Scan for the cell matching the given text and deliver its (X, Y) coordinate at center. 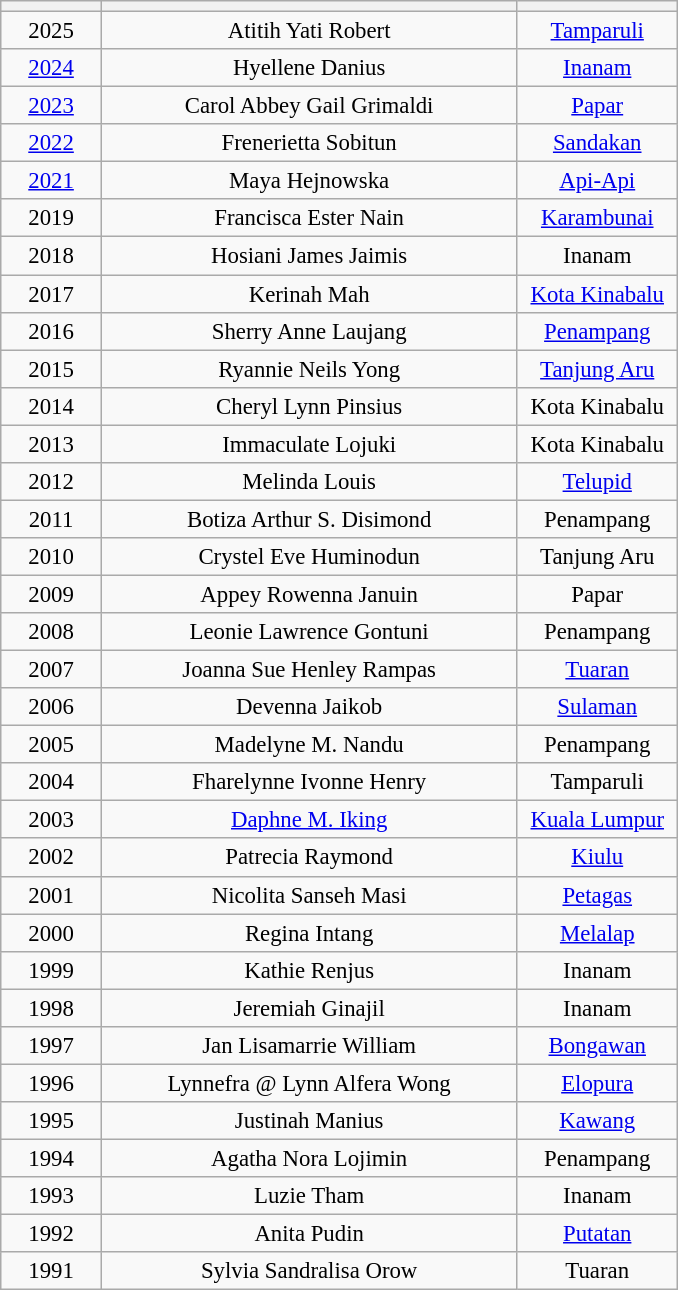
Jeremiah Ginajil (309, 1008)
Devenna Jaikob (309, 707)
2000 (52, 933)
Nicolita Sanseh Masi (309, 895)
Melalap (598, 933)
2005 (52, 745)
2025 (52, 31)
2011 (52, 519)
Telupid (598, 482)
1997 (52, 1046)
2010 (52, 557)
Hosiani James Jaimis (309, 256)
Bongawan (598, 1046)
1994 (52, 1158)
Anita Pudin (309, 1234)
Kiulu (598, 858)
Kerinah Mah (309, 294)
1998 (52, 1008)
Regina Intang (309, 933)
2017 (52, 294)
Api-Api (598, 181)
Botiza Arthur S. Disimond (309, 519)
2013 (52, 444)
2004 (52, 782)
Agatha Nora Lojimin (309, 1158)
Frenerietta Sobitun (309, 143)
Petagas (598, 895)
2018 (52, 256)
Justinah Manius (309, 1121)
2014 (52, 406)
Immaculate Lojuki (309, 444)
2009 (52, 594)
Patrecia Raymond (309, 858)
1996 (52, 1083)
Elopura (598, 1083)
Sandakan (598, 143)
2016 (52, 331)
2001 (52, 895)
Crystel Eve Huminodun (309, 557)
1995 (52, 1121)
Melinda Louis (309, 482)
Leonie Lawrence Gontuni (309, 632)
1999 (52, 970)
Luzie Tham (309, 1196)
Kawang (598, 1121)
Sylvia Sandralisa Orow (309, 1271)
2023 (52, 106)
Sulaman (598, 707)
Jan Lisamarrie William (309, 1046)
Cheryl Lynn Pinsius (309, 406)
2012 (52, 482)
2021 (52, 181)
Maya Hejnowska (309, 181)
Carol Abbey Gail Grimaldi (309, 106)
Lynnefra @ Lynn Alfera Wong (309, 1083)
Madelyne M. Nandu (309, 745)
Karambunai (598, 219)
2019 (52, 219)
2024 (52, 68)
Atitih Yati Robert (309, 31)
2007 (52, 670)
2015 (52, 369)
Fharelynne Ivonne Henry (309, 782)
Putatan (598, 1234)
2022 (52, 143)
Sherry Anne Laujang (309, 331)
2002 (52, 858)
2003 (52, 820)
Appey Rowenna Januin (309, 594)
1991 (52, 1271)
2008 (52, 632)
Francisca Ester Nain (309, 219)
2006 (52, 707)
Joanna Sue Henley Rampas (309, 670)
Ryannie Neils Yong (309, 369)
Hyellene Danius (309, 68)
Kathie Renjus (309, 970)
Daphne M. Iking (309, 820)
1993 (52, 1196)
1992 (52, 1234)
Kuala Lumpur (598, 820)
